Detect which cell encompasses the target text, then output its (X, Y) center coordinate. 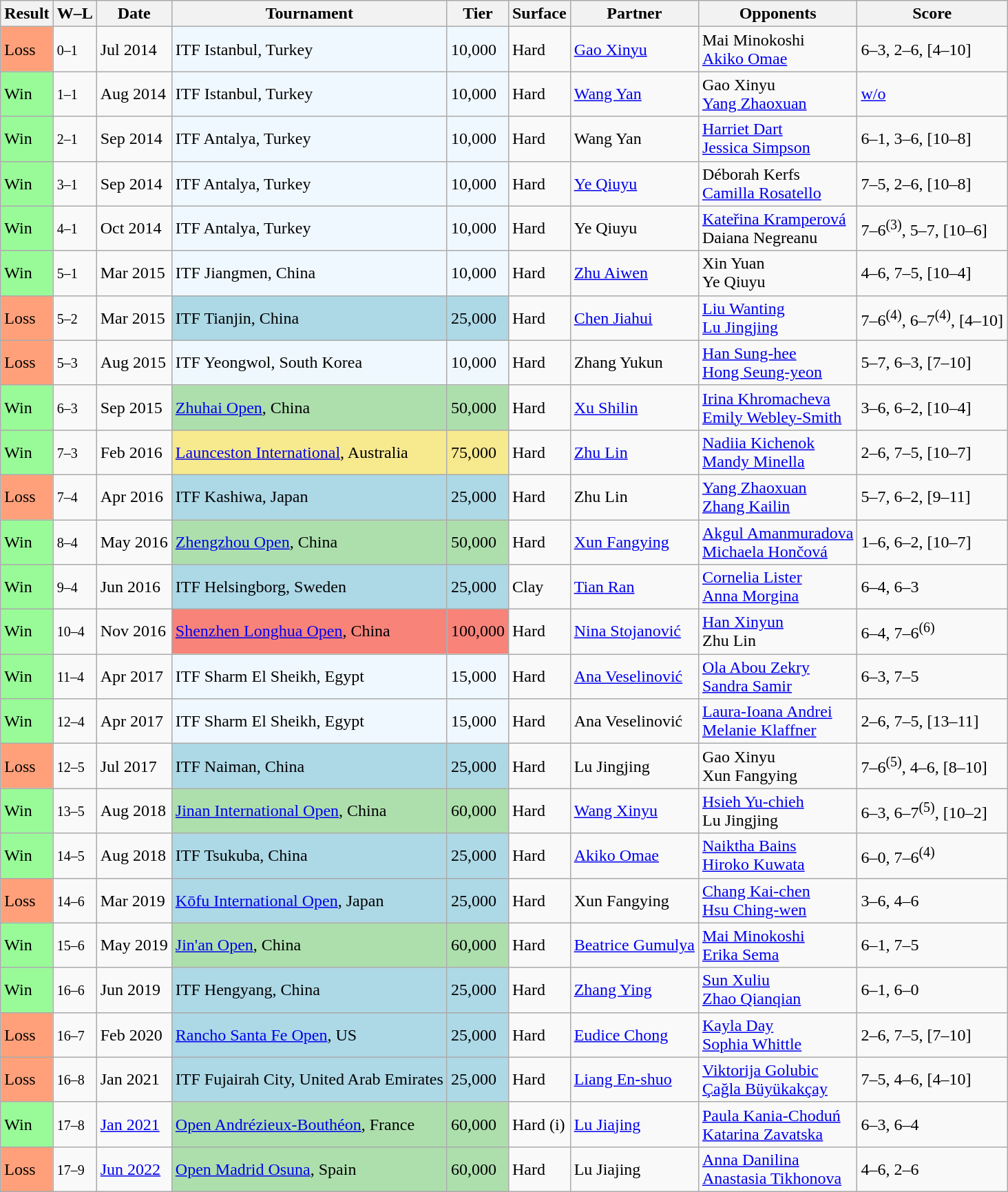
Ola Abou Zekry Sandra Samir (777, 676)
3–6, 4–6 (932, 901)
4–1 (74, 229)
Opponents (777, 14)
7–6(3), 5–7, [10–6] (932, 229)
16–6 (74, 990)
5–3 (74, 362)
5–7, 6–3, [7–10] (932, 362)
Wang Xinyu (634, 811)
Nadiia Kichenok Mandy Minella (777, 452)
Tournament (309, 14)
3–6, 6–2, [10–4] (932, 408)
Sun Xuliu Zhao Qianqian (777, 990)
12–5 (74, 766)
7–4 (74, 497)
13–5 (74, 811)
7–3 (74, 452)
17–9 (74, 1169)
15–6 (74, 945)
2–6, 7–5, [13–11] (932, 722)
w/o (932, 94)
7–6(5), 4–6, [8–10] (932, 766)
Hsieh Yu-chieh Lu Jingjing (777, 811)
Cornelia Lister Anna Morgina (777, 587)
Gao Xinyu Yang Zhaoxuan (777, 94)
Yang Zhaoxuan Zhang Kailin (777, 497)
Sep 2015 (134, 408)
Nina Stojanović (634, 632)
Jul 2017 (134, 766)
Mai Minokoshi Erika Sema (777, 945)
Zhu Aiwen (634, 273)
Nov 2016 (134, 632)
Xu Shilin (634, 408)
Date (134, 14)
Surface (539, 14)
6–1, 7–5 (932, 945)
Aug 2015 (134, 362)
11–4 (74, 676)
ITF Yeongwol, South Korea (309, 362)
16–7 (74, 1034)
Rancho Santa Fe Open, US (309, 1034)
Partner (634, 14)
ITF Hengyang, China (309, 990)
6–3, 7–5 (932, 676)
ITF Jiangmen, China (309, 273)
Shenzhen Longhua Open, China (309, 632)
Laura-Ioana Andrei Melanie Klaffner (777, 722)
Chang Kai-chen Hsu Ching-wen (777, 901)
7–6(4), 6–7(4), [4–10] (932, 318)
Irina Khromacheva Emily Webley-Smith (777, 408)
ITF Naiman, China (309, 766)
14–6 (74, 901)
Déborah Kerfs Camilla Rosatello (777, 183)
Hard (i) (539, 1124)
4–6, 2–6 (932, 1169)
Zhengzhou Open, China (309, 541)
Oct 2014 (134, 229)
Chen Jiahui (634, 318)
Zhuhai Open, China (309, 408)
Paula Kania-Choduń Katarina Zavatska (777, 1124)
Jun 2019 (134, 990)
Feb 2016 (134, 452)
6–3, 6–4 (932, 1124)
Jun 2022 (134, 1169)
Jinan International Open, China (309, 811)
1–6, 6–2, [10–7] (932, 541)
ITF Fujairah City, United Arab Emirates (309, 1080)
Feb 2020 (134, 1034)
Gao Xinyu (634, 50)
5–7, 6–2, [9–11] (932, 497)
0–1 (74, 50)
5–1 (74, 273)
Liang En-shuo (634, 1080)
Lu Jingjing (634, 766)
Gao Xinyu Xun Fangying (777, 766)
ITF Kashiwa, Japan (309, 497)
Liu Wanting Lu Jingjing (777, 318)
Kateřina Kramperová Daiana Negreanu (777, 229)
10–4 (74, 632)
75,000 (478, 452)
May 2016 (134, 541)
Zhang Yukun (634, 362)
1–1 (74, 94)
Open Andrézieux-Bouthéon, France (309, 1124)
Jin'an Open, China (309, 945)
7–5, 2–6, [10–8] (932, 183)
Beatrice Gumulya (634, 945)
Clay (539, 587)
14–5 (74, 855)
Aug 2014 (134, 94)
ITF Tianjin, China (309, 318)
6–4, 7–6(6) (932, 632)
Han Xinyun Zhu Lin (777, 632)
6–3, 2–6, [4–10] (932, 50)
Launceston International, Australia (309, 452)
ITF Helsingborg, Sweden (309, 587)
Tier (478, 14)
Viktorija Golubic Çağla Büyükakçay (777, 1080)
Eudice Chong (634, 1034)
Akiko Omae (634, 855)
8–4 (74, 541)
7–5, 4–6, [4–10] (932, 1080)
6–1, 3–6, [10–8] (932, 139)
6–4, 6–3 (932, 587)
6–0, 7–6(4) (932, 855)
Apr 2016 (134, 497)
Akgul Amanmuradova Michaela Hončová (777, 541)
9–4 (74, 587)
2–6, 7–5, [7–10] (932, 1034)
5–2 (74, 318)
Mai Minokoshi Akiko Omae (777, 50)
17–8 (74, 1124)
Tian Ran (634, 587)
Result (27, 14)
Anna Danilina Anastasia Tikhonova (777, 1169)
16–8 (74, 1080)
Mar 2019 (134, 901)
ITF Tsukuba, China (309, 855)
Han Sung-hee Hong Seung-yeon (777, 362)
Kōfu International Open, Japan (309, 901)
6–1, 6–0 (932, 990)
100,000 (478, 632)
6–3 (74, 408)
Jun 2016 (134, 587)
May 2019 (134, 945)
Open Madrid Osuna, Spain (309, 1169)
6–3, 6–7(5), [10–2] (932, 811)
Zhang Ying (634, 990)
2–6, 7–5, [10–7] (932, 452)
W–L (74, 14)
Kayla Day Sophia Whittle (777, 1034)
4–6, 7–5, [10–4] (932, 273)
Harriet Dart Jessica Simpson (777, 139)
Score (932, 14)
12–4 (74, 722)
Jul 2014 (134, 50)
Xin Yuan Ye Qiuyu (777, 273)
Naiktha Bains Hiroko Kuwata (777, 855)
3–1 (74, 183)
2–1 (74, 139)
